Return the (x, y) coordinate for the center point of the cell that contains the specified text.  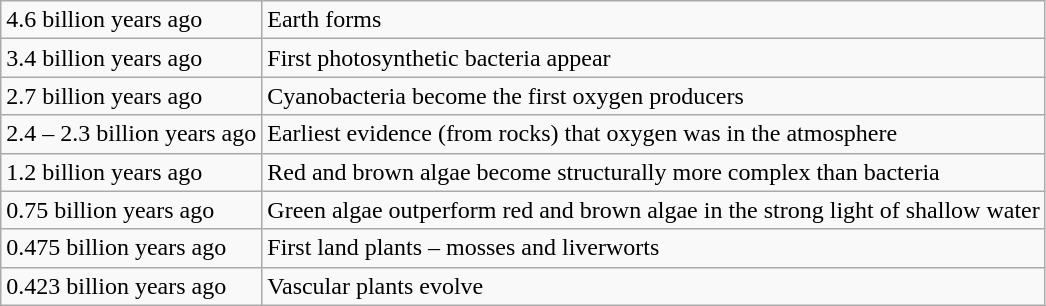
Vascular plants evolve (654, 286)
Earliest evidence (from rocks) that oxygen was in the atmosphere (654, 134)
3.4 billion years ago (132, 58)
Green algae outperform red and brown algae in the strong light of shallow water (654, 210)
Cyanobacteria become the first oxygen producers (654, 96)
1.2 billion years ago (132, 172)
First land plants – mosses and liverworts (654, 248)
0.475 billion years ago (132, 248)
0.423 billion years ago (132, 286)
Red and brown algae become structurally more complex than bacteria (654, 172)
2.7 billion years ago (132, 96)
0.75 billion years ago (132, 210)
4.6 billion years ago (132, 20)
Earth forms (654, 20)
2.4 – 2.3 billion years ago (132, 134)
First photosynthetic bacteria appear (654, 58)
